Scan for the cell matching the given text and deliver its (x, y) coordinate at center. 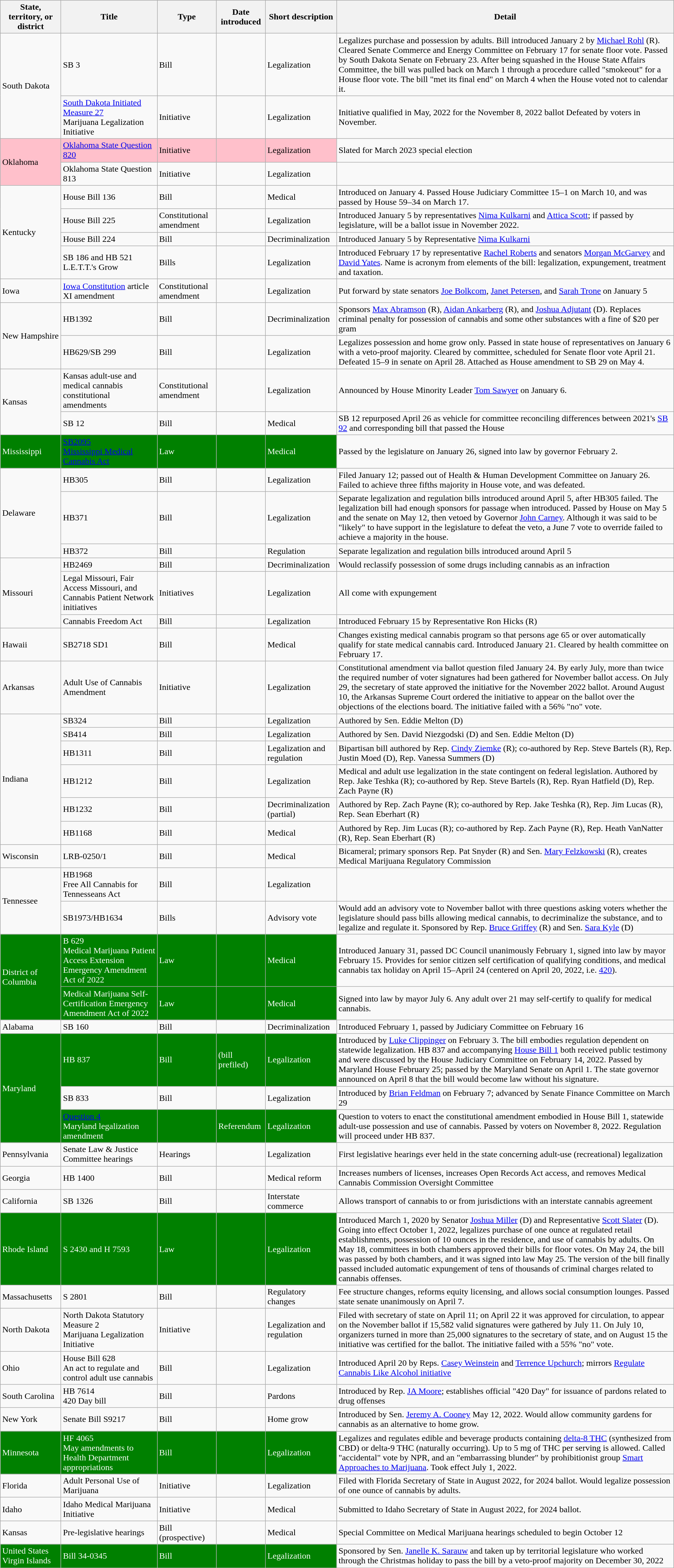
Bipartisan bill authored by Rep. Cindy Ziemke (R); co-authored by Rep. Steve Bartels (R), Rep. Justin Moed (D), Rep. Vanessa Summers (D) (505, 753)
SB 12 repurposed April 26 as vehicle for committee reconciling differences between 2021's SB 92 and corresponding bill that passed the House (505, 423)
Authored by Sen. Eddie Melton (D) (505, 720)
Introduced January 5 by Representative Nima Kulkarni (505, 239)
Regulatory changes (301, 1296)
Iowa Constitution article XI amendment (109, 291)
SB 1326 (109, 1201)
Introduced February 15 by Representative Ron Hicks (R) (505, 621)
Georgia (31, 1178)
Bill 34-0345 (109, 1556)
B 629Medical Marijuana Patient Access Extension Emergency Amendment Act of 2022 (109, 961)
SB1973/HB1634 (109, 918)
Initiative qualified in May, 2022 for the November 8, 2022 ballot Defeated by voters in November. (505, 117)
HB1392 (109, 319)
Tennessee (31, 901)
Put forward by state senators Joe Bolkcom, Janet Petersen, and Sarah Trone on January 5 (505, 291)
SB 833 (109, 1098)
Interstate commerce (301, 1201)
Home grow (301, 1419)
Arkansas (31, 687)
Would reclassify possession of some drugs including cannabis as an infraction (505, 565)
Introduced January 5 by representatives Nima Kulkarni and Attica Scott; if passed by legislature, will be a ballot issue in November 2022. (505, 220)
Adult Use of Cannabis Amendment (109, 687)
Introduced February 1, passed by Judiciary Committee on February 16 (505, 1027)
Question 4Maryland legalization amendment (109, 1126)
Alabama (31, 1027)
HB371 (109, 518)
Advisory vote (301, 918)
SB324 (109, 720)
Massachusetts (31, 1296)
Authored by Sen. David Niezgodski (D) and Sen. Eddie Melton (D) (505, 734)
Delaware (31, 513)
S 2801 (109, 1296)
State, territory, or district (31, 17)
Introduced April 20 by Reps. Casey Weinstein and Terrence Upchurch; mirrors Regulate Cannabis Like Alcohol initiative (505, 1368)
Missouri (31, 593)
HB629/SB 299 (109, 352)
North Dakota Statutory Measure 2Marijuana Legalization Initiative (109, 1329)
Medical Marijuana Self-Certification Emergency Amendment Act of 2022 (109, 1003)
Allows transport of cannabis to or from jurisdictions with an interstate cannabis agreement (505, 1201)
SB414 (109, 734)
Oklahoma State Question 820 (109, 150)
House Bill 628An act to regulate and control adult use cannabis (109, 1368)
SB 160 (109, 1027)
North Dakota (31, 1329)
United States Virgin Islands (31, 1556)
Rhode Island (31, 1249)
Oklahoma (31, 162)
Pre-legislative hearings (109, 1532)
Regulation (301, 551)
California (31, 1201)
Fee structure changes, reforms equity licensing, and allows social consumption lounges. Passed state senate unanimously on April 7. (505, 1296)
HB1212 (109, 781)
SB 12 (109, 423)
Passed by the legislature on January 26, signed into law by governor February 2. (505, 452)
HB1311 (109, 753)
Maryland (31, 1088)
South Dakota Initiated Measure 27Marijuana Legalization Initiative (109, 117)
HB 1400 (109, 1178)
SB2718 SD1 (109, 645)
Cannabis Freedom Act (109, 621)
Senate Law & Justice Committee hearings (109, 1154)
Authored by Rep. Jim Lucas (R); co-authored by Rep. Zach Payne (R), Rep. Heath VanNatter (R), Rep. Sean Eberhart (R) (505, 833)
All come with expungement (505, 593)
Date introduced (241, 17)
SB2095Mississippi Medical Cannabis Act (109, 452)
Adult Personal Use of Marijuana (109, 1486)
HB1168 (109, 833)
Introduced by Sen. Jeremy A. Cooney May 12, 2022. Would allow community gardens for cannabis as an alternative to home grow. (505, 1419)
Detail (505, 17)
Ohio (31, 1368)
Florida (31, 1486)
Slated for March 2023 special election (505, 150)
New York (31, 1419)
Kansas adult-use and medical cannabis constitutional amendments (109, 390)
Legal Missouri, Fair Access Missouri, and Cannabis Patient Network initiatives (109, 593)
HB1232 (109, 809)
Senate Bill S9217 (109, 1419)
Minnesota (31, 1452)
HB1968Free All Cannabis for Tennesseans Act (109, 885)
LRB-0250/1 (109, 857)
Iowa (31, 291)
Introduced by Brian Feldman on February 7; advanced by Senate Finance Committee on March 29 (505, 1098)
First legislative hearings ever held in the state concerning adult-use (recreational) legalization (505, 1154)
House Bill 136 (109, 197)
HB 837 (109, 1060)
Increases numbers of licenses, increases Open Records Act access, and removes Medical Cannabis Commission Oversight Committee (505, 1178)
Introduced by Rep. JA Moore; establishes official "420 Day" for issuance of pardons related to drug offenses (505, 1396)
Initiatives (187, 593)
Idaho Medical Marijuana Initiative (109, 1509)
Signed into law by mayor July 6. Any adult over 21 may self-certify to qualify for medical cannabis. (505, 1003)
Special Committee on Medical Marijuana hearings scheduled to begin October 12 (505, 1532)
SB 3 (109, 65)
Decriminalization (partial) (301, 809)
Introduced on January 4. Passed House Judiciary Committee 15–1 on March 10, and was passed by House 59–34 on March 17. (505, 197)
South Dakota (31, 86)
Hawaii (31, 645)
South Carolina (31, 1396)
HB372 (109, 551)
HB 7614420 Day bill (109, 1396)
Submitted to Idaho Secretary of State in August 2022, for 2024 ballot. (505, 1509)
(bill prefiled) (241, 1060)
Indiana (31, 779)
Bill (prospective) (187, 1532)
Medical reform (301, 1178)
Wisconsin (31, 857)
Kentucky (31, 232)
Filed with Florida Secretary of State in August 2022, for 2024 ballot. Would legalize possession of one ounce of cannabis by adults. (505, 1486)
Bicameral; primary sponsors Rep. Pat Snyder (R) and Sen. Mary Felzkowski (R), creates Medical Marijuana Regulatory Commission (505, 857)
Authored by Rep. Zach Payne (R); co-authored by Rep. Jake Teshka (R), Rep. Jim Lucas (R), Rep. Sean Eberhart (R) (505, 809)
HB2469 (109, 565)
Separate legalization and regulation bills introduced around April 5 (505, 551)
Type (187, 17)
House Bill 224 (109, 239)
District of Columbia (31, 977)
Pennsylvania (31, 1154)
Announced by House Minority Leader Tom Sawyer on January 6. (505, 390)
HF 4065May amendments to Health Department appropriations (109, 1452)
HB305 (109, 480)
Short description (301, 17)
Pardons (301, 1396)
Oklahoma State Question 813 (109, 173)
Referendum (241, 1126)
Title (109, 17)
Mississippi (31, 452)
New Hampshire (31, 335)
Hearings (187, 1154)
Idaho (31, 1509)
S 2430 and H 7593 (109, 1249)
SB 186 and HB 521L.E.T.T.'s Grow (109, 262)
House Bill 225 (109, 220)
